Detect which cell encompasses the target text, then output its [X, Y] center coordinate. 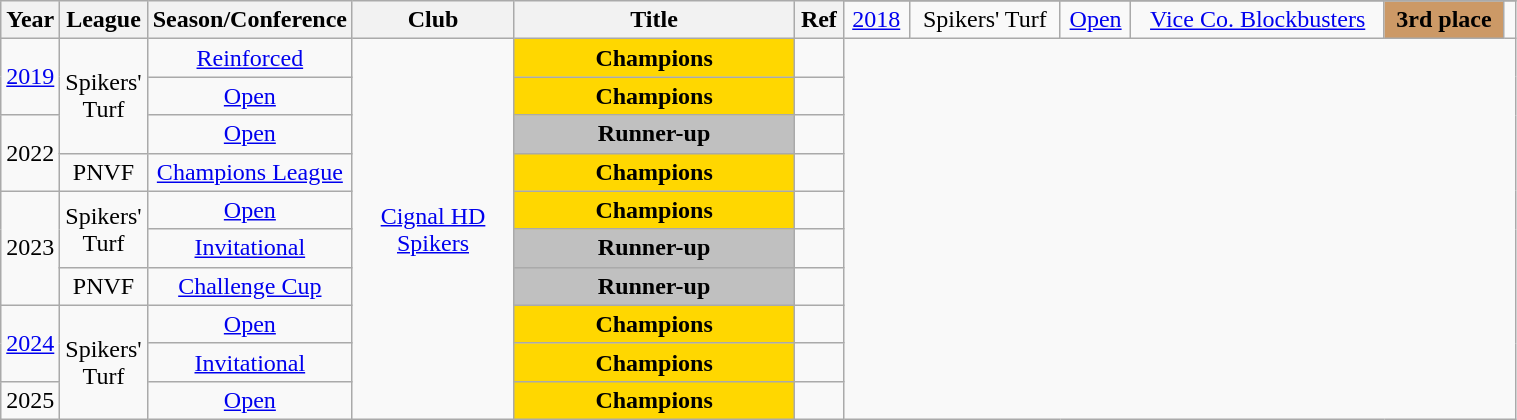
Year [30, 20]
Reinforced [250, 58]
Title [654, 20]
2019 [30, 77]
Club [432, 20]
League [104, 20]
Champions League [250, 172]
Challenge Cup [250, 286]
2025 [30, 400]
2023 [30, 248]
Cignal HD Spikers [432, 230]
Season/Conference [250, 20]
2024 [30, 343]
2018 [876, 20]
Vice Co. Blockbusters [1258, 20]
3rd place [1444, 20]
2022 [30, 153]
Ref [820, 20]
